Capture the cell that displays the provided text and extract its [x, y] central coordinate. 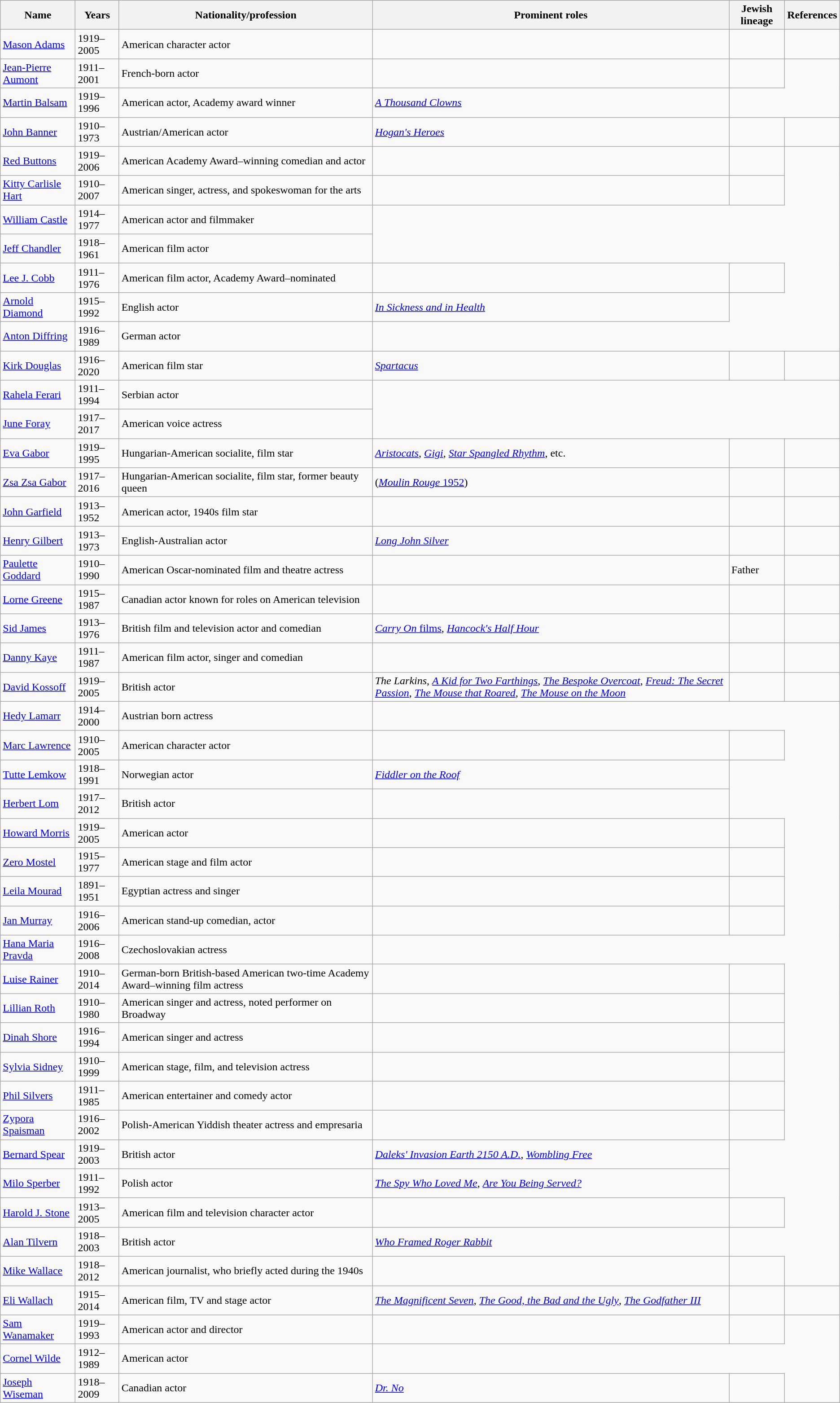
1914–2000 [97, 716]
Norwegian actor [246, 774]
1910–2007 [97, 190]
1919–2006 [97, 161]
German actor [246, 336]
Carry On films, Hancock's Half Hour [551, 629]
1913–1952 [97, 512]
John Banner [38, 132]
American stage and film actor [246, 862]
Prominent roles [551, 15]
1911–1992 [97, 1183]
Austrian born actress [246, 716]
1910–2014 [97, 979]
Dinah Shore [38, 1037]
Danny Kaye [38, 657]
1910–2005 [97, 745]
Sid James [38, 629]
Eva Gabor [38, 453]
French-born actor [246, 74]
Zero Mostel [38, 862]
Paulette Goddard [38, 570]
Sam Wanamaker [38, 1330]
1917–2016 [97, 482]
Alan Tilvern [38, 1242]
Lillian Roth [38, 1008]
Luise Rainer [38, 979]
John Garfield [38, 512]
American film actor [246, 249]
American actor and director [246, 1330]
1911–2001 [97, 74]
1910–1973 [97, 132]
In Sickness and in Health [551, 307]
American actor and filmmaker [246, 219]
Jean-Pierre Aumont [38, 74]
Tutte Lemkow [38, 774]
1911–1987 [97, 657]
1911–1994 [97, 395]
Leila Mourad [38, 892]
Jewish lineage [757, 15]
American Oscar-nominated film and theatre actress [246, 570]
1913–1973 [97, 541]
American journalist, who briefly acted during the 1940s [246, 1271]
1918–1991 [97, 774]
American film, TV and stage actor [246, 1300]
References [812, 15]
Spartacus [551, 365]
Red Buttons [38, 161]
Mike Wallace [38, 1271]
1917–2012 [97, 804]
American entertainer and comedy actor [246, 1095]
Jan Murray [38, 920]
Howard Morris [38, 832]
Dr. No [551, 1388]
Milo Sperber [38, 1183]
The Magnificent Seven, The Good, the Bad and the Ugly, The Godfather III [551, 1300]
1916–2020 [97, 365]
Zsa Zsa Gabor [38, 482]
1917–2017 [97, 424]
1911–1985 [97, 1095]
English-Australian actor [246, 541]
1919–2003 [97, 1154]
June Foray [38, 424]
Mason Adams [38, 44]
American singer and actress [246, 1037]
Father [757, 570]
Hungarian-American socialite, film star, former beauty queen [246, 482]
Joseph Wiseman [38, 1388]
Kitty Carlisle Hart [38, 190]
Long John Silver [551, 541]
American film star [246, 365]
Arnold Diamond [38, 307]
1916–1989 [97, 336]
Canadian actor known for roles on American television [246, 599]
Czechoslovakian actress [246, 950]
1915–1977 [97, 862]
The Larkins, A Kid for Two Farthings, The Bespoke Overcoat, Freud: The Secret Passion, The Mouse that Roared, The Mouse on the Moon [551, 687]
1915–1992 [97, 307]
Harold J. Stone [38, 1212]
American Academy Award–winning comedian and actor [246, 161]
American voice actress [246, 424]
American singer, actress, and spokeswoman for the arts [246, 190]
Aristocats, Gigi, Star Spangled Rhythm, etc. [551, 453]
1912–1989 [97, 1359]
Polish-American Yiddish theater actress and empresaria [246, 1125]
Who Framed Roger Rabbit [551, 1242]
Hedy Lamarr [38, 716]
Herbert Lom [38, 804]
1918–2012 [97, 1271]
Canadian actor [246, 1388]
1918–2009 [97, 1388]
1910–1990 [97, 570]
1910–1999 [97, 1067]
Years [97, 15]
David Kossoff [38, 687]
American film actor, singer and comedian [246, 657]
1911–1976 [97, 277]
1910–1980 [97, 1008]
1919–1995 [97, 453]
British film and television actor and comedian [246, 629]
Name [38, 15]
Martin Balsam [38, 102]
1916–2008 [97, 950]
Sylvia Sidney [38, 1067]
Austrian/American actor [246, 132]
(Moulin Rouge 1952) [551, 482]
Serbian actor [246, 395]
Eli Wallach [38, 1300]
Hungarian-American socialite, film star [246, 453]
1916–1994 [97, 1037]
Zypora Spaisman [38, 1125]
American stand-up comedian, actor [246, 920]
A Thousand Clowns [551, 102]
Henry Gilbert [38, 541]
Jeff Chandler [38, 249]
German-born British-based American two-time Academy Award–winning film actress [246, 979]
Bernard Spear [38, 1154]
Phil Silvers [38, 1095]
American film and television character actor [246, 1212]
Lee J. Cobb [38, 277]
1891–1951 [97, 892]
Marc Lawrence [38, 745]
American actor, 1940s film star [246, 512]
American singer and actress, noted performer on Broadway [246, 1008]
Cornel Wilde [38, 1359]
1918–2003 [97, 1242]
Rahela Ferari [38, 395]
American film actor, Academy Award–nominated [246, 277]
Polish actor [246, 1183]
1919–1993 [97, 1330]
Kirk Douglas [38, 365]
1916–2006 [97, 920]
The Spy Who Loved Me, Are You Being Served? [551, 1183]
1919–1996 [97, 102]
Egyptian actress and singer [246, 892]
American stage, film, and television actress [246, 1067]
William Castle [38, 219]
Lorne Greene [38, 599]
Daleks' Invasion Earth 2150 A.D., Wombling Free [551, 1154]
1918–1961 [97, 249]
Hogan's Heroes [551, 132]
Nationality/profession [246, 15]
Anton Diffring [38, 336]
Fiddler on the Roof [551, 774]
1913–2005 [97, 1212]
1913–1976 [97, 629]
1916–2002 [97, 1125]
1915–2014 [97, 1300]
1915–1987 [97, 599]
American actor, Academy award winner [246, 102]
Hana Maria Pravda [38, 950]
1914–1977 [97, 219]
English actor [246, 307]
